Determine the (x, y) coordinate at the center of the cell enclosing the given text.  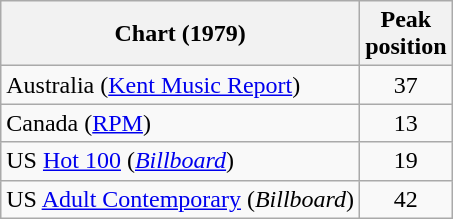
US Adult Contemporary (Billboard) (180, 199)
42 (406, 199)
US Hot 100 (Billboard) (180, 161)
37 (406, 85)
Chart (1979) (180, 34)
13 (406, 123)
Australia (Kent Music Report) (180, 85)
19 (406, 161)
Peakposition (406, 34)
Canada (RPM) (180, 123)
